Provide the (x, y) coordinate of the cell's center where the given text is located.  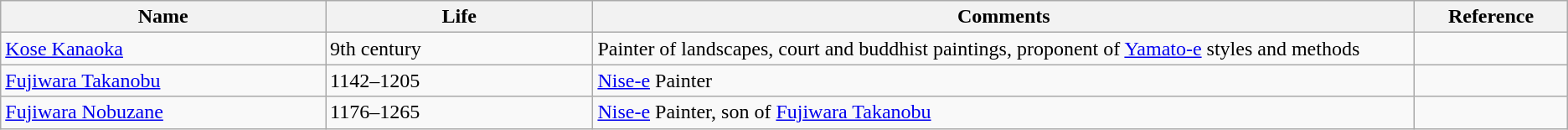
Fujiwara Nobuzane (163, 112)
Kose Kanaoka (163, 49)
1142–1205 (459, 81)
1176–1265 (459, 112)
Life (459, 17)
Fujiwara Takanobu (163, 81)
Nise-e Painter, son of Fujiwara Takanobu (1003, 112)
Name (163, 17)
Nise-e Painter (1003, 81)
Painter of landscapes, court and buddhist paintings, proponent of Yamato-e styles and methods (1003, 49)
Comments (1003, 17)
Reference (1491, 17)
9th century (459, 49)
